Determine the [x, y] coordinate at the center of the cell enclosing the given text.  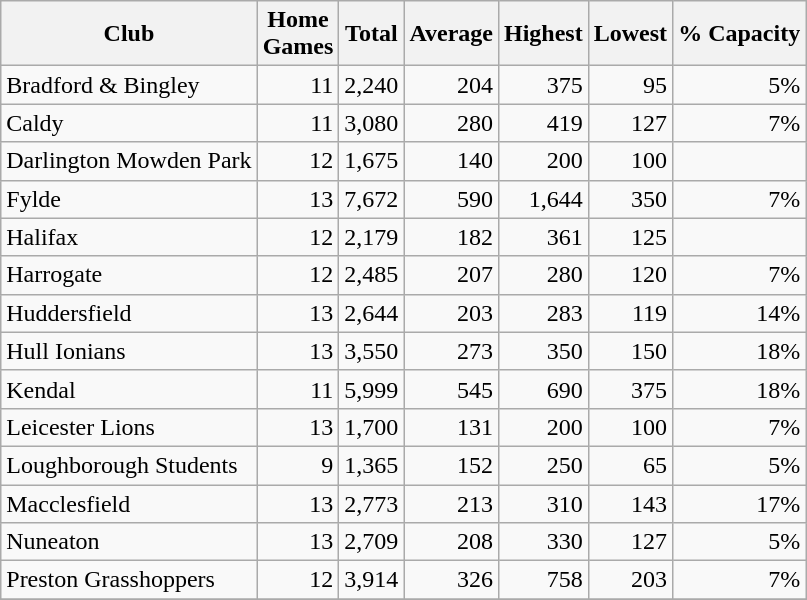
2,773 [372, 503]
143 [630, 503]
Club [129, 34]
758 [543, 580]
9 [298, 465]
273 [452, 351]
152 [452, 465]
1,644 [543, 199]
590 [452, 199]
Nuneaton [129, 542]
140 [452, 161]
Darlington Mowden Park [129, 161]
2,485 [372, 275]
545 [452, 389]
% Capacity [740, 34]
Fylde [129, 199]
119 [630, 313]
Loughborough Students [129, 465]
Total [372, 34]
3,550 [372, 351]
65 [630, 465]
Bradford & Bingley [129, 85]
2,644 [372, 313]
2,709 [372, 542]
208 [452, 542]
330 [543, 542]
361 [543, 237]
Hull Ionians [129, 351]
131 [452, 427]
Huddersfield [129, 313]
17% [740, 503]
1,675 [372, 161]
14% [740, 313]
326 [452, 580]
Caldy [129, 123]
419 [543, 123]
Halifax [129, 237]
2,240 [372, 85]
310 [543, 503]
Highest [543, 34]
Macclesfield [129, 503]
1,700 [372, 427]
Preston Grasshoppers [129, 580]
120 [630, 275]
95 [630, 85]
Average [452, 34]
250 [543, 465]
125 [630, 237]
213 [452, 503]
2,179 [372, 237]
Kendal [129, 389]
3,080 [372, 123]
1,365 [372, 465]
207 [452, 275]
204 [452, 85]
Harrogate [129, 275]
150 [630, 351]
7,672 [372, 199]
283 [543, 313]
3,914 [372, 580]
HomeGames [298, 34]
182 [452, 237]
690 [543, 389]
Lowest [630, 34]
5,999 [372, 389]
Leicester Lions [129, 427]
